Extract the (X, Y) coordinate from the center of the cell holding the provided text.  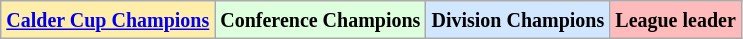
Division Champions (518, 20)
Conference Champions (320, 20)
Calder Cup Champions (108, 20)
League leader (676, 20)
